Locate the cell with the specified text and output its [X, Y] center coordinate. 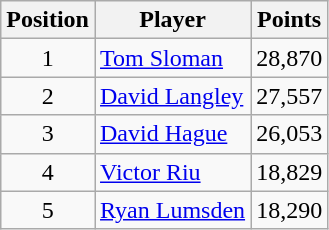
18,290 [290, 210]
5 [48, 210]
26,053 [290, 134]
3 [48, 134]
2 [48, 96]
27,557 [290, 96]
David Langley [172, 96]
David Hague [172, 134]
1 [48, 58]
Position [48, 20]
Ryan Lumsden [172, 210]
18,829 [290, 172]
4 [48, 172]
Player [172, 20]
Points [290, 20]
28,870 [290, 58]
Tom Sloman [172, 58]
Victor Riu [172, 172]
